Return (X, Y) of the center of cell containing provided text 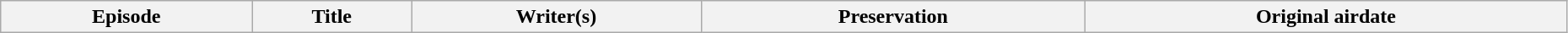
Original airdate (1326, 17)
Title (332, 17)
Preservation (892, 17)
Writer(s) (557, 17)
Episode (127, 17)
